Output the (X, Y) coordinate of the center of the cell containing the given text.  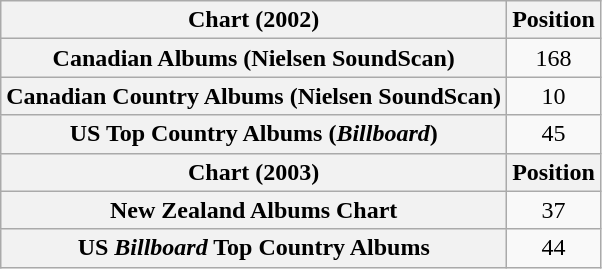
Chart (2003) (254, 172)
44 (554, 248)
Canadian Albums (Nielsen SoundScan) (254, 58)
168 (554, 58)
10 (554, 96)
37 (554, 210)
Chart (2002) (254, 20)
US Billboard Top Country Albums (254, 248)
Canadian Country Albums (Nielsen SoundScan) (254, 96)
45 (554, 134)
US Top Country Albums (Billboard) (254, 134)
New Zealand Albums Chart (254, 210)
